Capture the cell that displays the provided text and extract its [x, y] central coordinate. 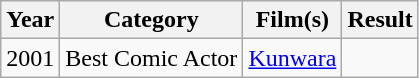
Best Comic Actor [152, 58]
Category [152, 20]
Result [380, 20]
Film(s) [292, 20]
2001 [30, 58]
Year [30, 20]
Kunwara [292, 58]
